Detect which cell encompasses the target text, then output its (X, Y) center coordinate. 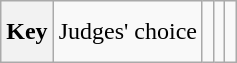
Key (27, 32)
Judges' choice (128, 32)
